Determine the [x, y] coordinate at the center of the cell enclosing the given text.  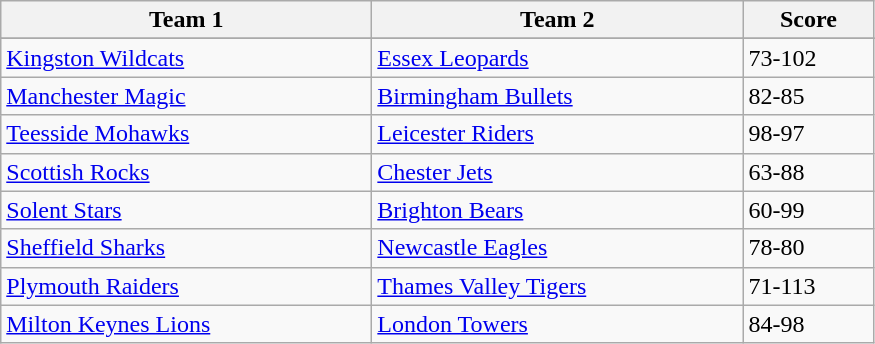
Teesside Mohawks [186, 134]
78-80 [808, 248]
Thames Valley Tigers [558, 286]
71-113 [808, 286]
Solent Stars [186, 210]
Milton Keynes Lions [186, 324]
60-99 [808, 210]
Newcastle Eagles [558, 248]
82-85 [808, 96]
Kingston Wildcats [186, 58]
London Towers [558, 324]
63-88 [808, 172]
Plymouth Raiders [186, 286]
Team 1 [186, 20]
Chester Jets [558, 172]
Team 2 [558, 20]
Manchester Magic [186, 96]
73-102 [808, 58]
Essex Leopards [558, 58]
Birmingham Bullets [558, 96]
Sheffield Sharks [186, 248]
Scottish Rocks [186, 172]
Score [808, 20]
Leicester Riders [558, 134]
98-97 [808, 134]
84-98 [808, 324]
Brighton Bears [558, 210]
